Output the (x, y) coordinate of the center of the cell containing the given text.  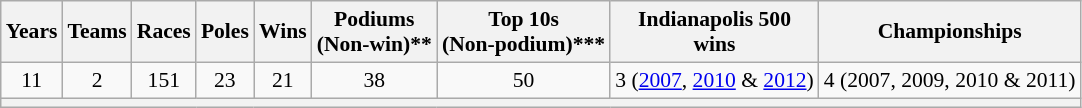
Years (32, 32)
Poles (225, 32)
Wins (283, 32)
Teams (96, 32)
Top 10s(Non-podium)*** (524, 32)
2 (96, 80)
4 (2007, 2009, 2010 & 2011) (950, 80)
Indianapolis 500wins (714, 32)
23 (225, 80)
Podiums(Non-win)** (374, 32)
Championships (950, 32)
Races (164, 32)
21 (283, 80)
50 (524, 80)
151 (164, 80)
38 (374, 80)
11 (32, 80)
3 (2007, 2010 & 2012) (714, 80)
